Return [x, y] of the center of cell containing provided text 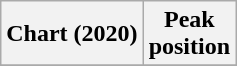
Chart (2020) [72, 34]
Peakposition [189, 34]
